Identify which cell holds the provided text, then report its [X, Y] central coordinate. 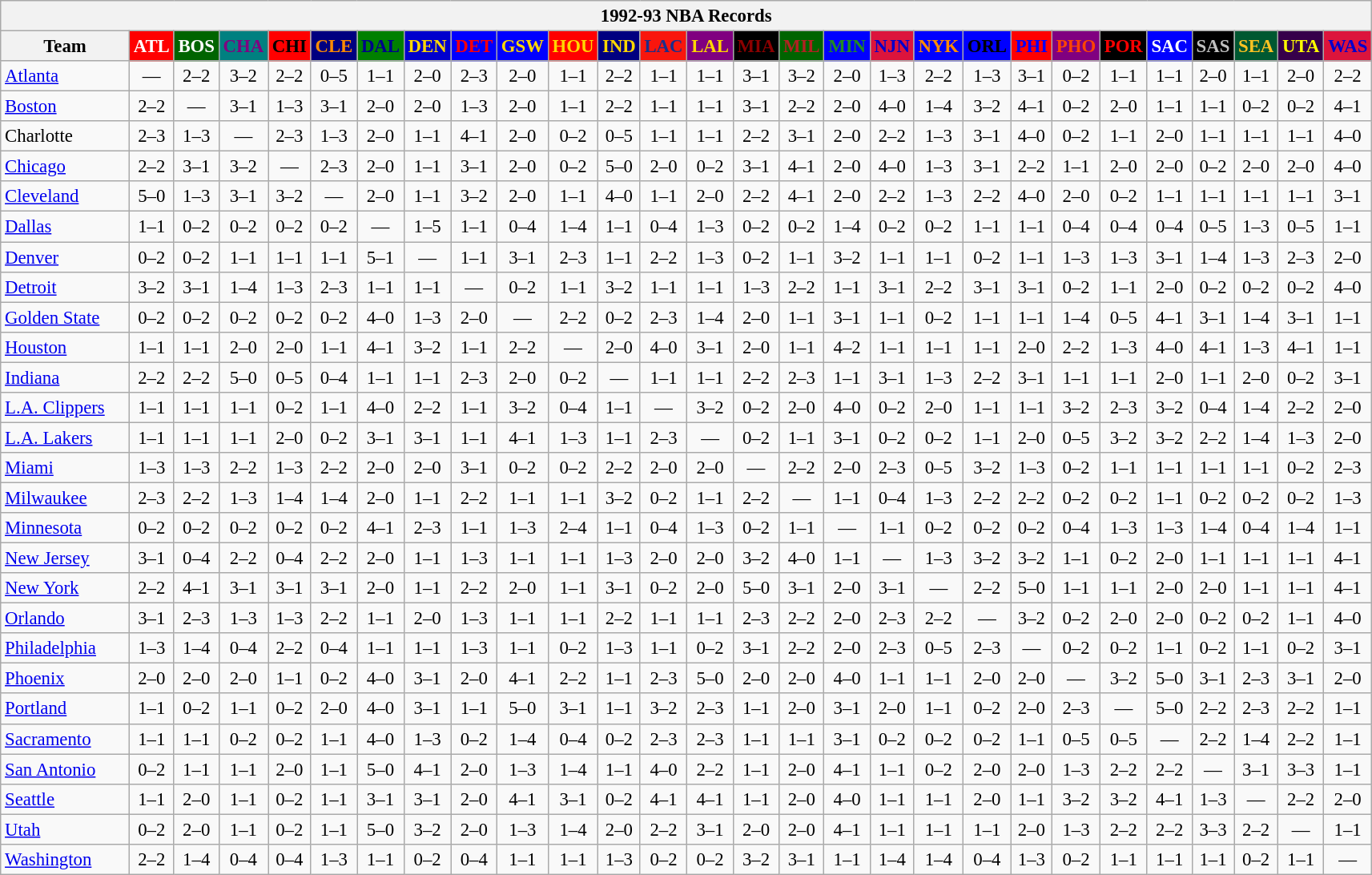
Denver [66, 257]
DEN [428, 46]
5–1 [381, 257]
Milwaukee [66, 498]
Detroit [66, 287]
Sacramento [66, 739]
L.A. Lakers [66, 437]
Atlanta [66, 76]
Utah [66, 829]
HOU [573, 46]
SAS [1213, 46]
Orlando [66, 619]
1–5 [428, 227]
MIN [847, 46]
Miami [66, 468]
BOS [196, 46]
IND [619, 46]
Minnesota [66, 528]
ORL [987, 46]
CHA [243, 46]
Phoenix [66, 679]
CLE [333, 46]
POR [1123, 46]
San Antonio [66, 769]
NYK [939, 46]
Houston [66, 347]
Washington [66, 860]
1992-93 NBA Records [686, 16]
MIA [756, 46]
Portland [66, 709]
NJN [892, 46]
Indiana [66, 377]
Philadelphia [66, 648]
Golden State [66, 317]
4–2 [847, 347]
MIL [802, 46]
Boston [66, 107]
SAC [1169, 46]
DET [474, 46]
PHI [1032, 46]
LAC [663, 46]
CHI [289, 46]
L.A. Clippers [66, 408]
ATL [151, 46]
New Jersey [66, 558]
PHO [1076, 46]
GSW [522, 46]
Dallas [66, 227]
SEA [1256, 46]
Charlotte [66, 136]
New York [66, 588]
WAS [1348, 46]
DAL [381, 46]
Team [66, 46]
Cleveland [66, 196]
UTA [1301, 46]
Seattle [66, 799]
LAL [710, 46]
2–4 [573, 528]
Chicago [66, 167]
